Scan for the cell matching the given text and deliver its [X, Y] coordinate at center. 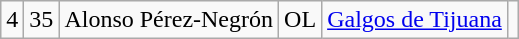
4 [12, 20]
Galgos de Tijuana [415, 20]
OL [300, 20]
35 [42, 20]
Alonso Pérez-Negrón [169, 20]
